Identify which cell holds the provided text, then report its (X, Y) central coordinate. 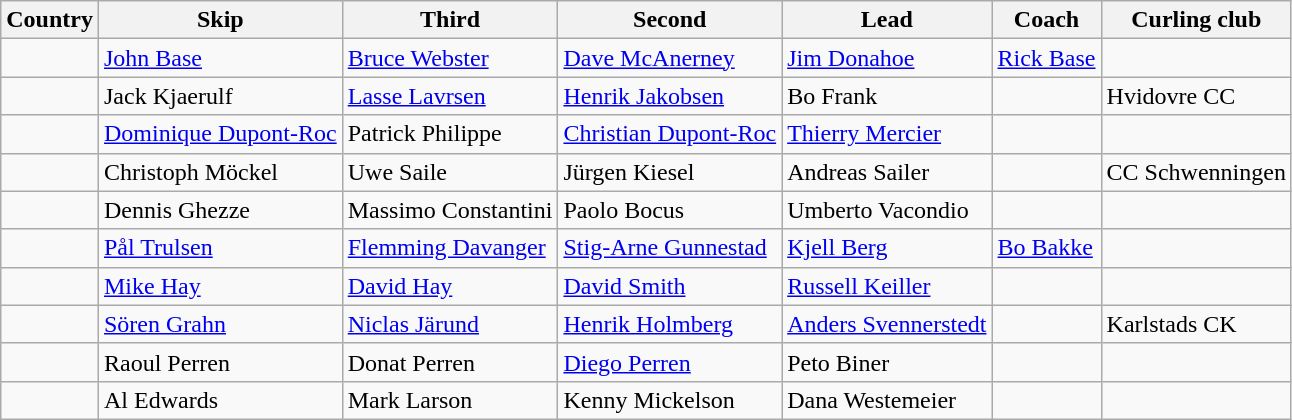
Jürgen Kiesel (670, 172)
Mike Hay (220, 286)
Skip (220, 20)
Jack Kjaerulf (220, 96)
Al Edwards (220, 400)
Coach (1046, 20)
Henrik Jakobsen (670, 96)
Anders Svennerstedt (887, 324)
Dennis Ghezze (220, 210)
Hvidovre CC (1196, 96)
Russell Keiller (887, 286)
Bo Bakke (1046, 248)
Uwe Saile (450, 172)
Bruce Webster (450, 58)
Christian Dupont-Roc (670, 134)
Niclas Järund (450, 324)
John Base (220, 58)
Dave McAnerney (670, 58)
Kenny Mickelson (670, 400)
Rick Base (1046, 58)
Raoul Perren (220, 362)
Third (450, 20)
Jim Donahoe (887, 58)
Flemming Davanger (450, 248)
Andreas Sailer (887, 172)
David Hay (450, 286)
Sören Grahn (220, 324)
Diego Perren (670, 362)
Christoph Möckel (220, 172)
Henrik Holmberg (670, 324)
CC Schwenningen (1196, 172)
Country (50, 20)
Massimo Constantini (450, 210)
Patrick Philippe (450, 134)
Lead (887, 20)
Karlstads CK (1196, 324)
Peto Biner (887, 362)
Bo Frank (887, 96)
Stig-Arne Gunnestad (670, 248)
Curling club (1196, 20)
David Smith (670, 286)
Lasse Lavrsen (450, 96)
Paolo Bocus (670, 210)
Thierry Mercier (887, 134)
Second (670, 20)
Pål Trulsen (220, 248)
Dominique Dupont-Roc (220, 134)
Donat Perren (450, 362)
Kjell Berg (887, 248)
Dana Westemeier (887, 400)
Mark Larson (450, 400)
Umberto Vacondio (887, 210)
